Determine the (X, Y) coordinate at the center of the cell enclosing the given text.  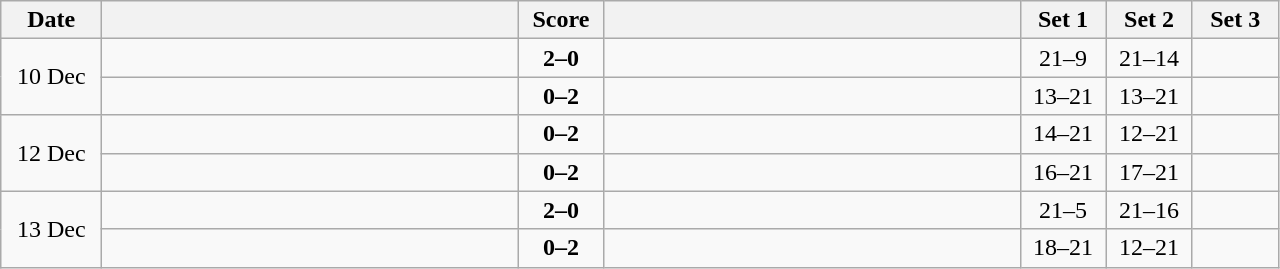
Set 2 (1149, 20)
10 Dec (52, 77)
Set 1 (1063, 20)
21–14 (1149, 58)
16–21 (1063, 172)
17–21 (1149, 172)
Score (561, 20)
13 Dec (52, 229)
21–16 (1149, 210)
Set 3 (1235, 20)
Date (52, 20)
21–9 (1063, 58)
12 Dec (52, 153)
18–21 (1063, 248)
21–5 (1063, 210)
14–21 (1063, 134)
